Locate the cell with the specified text and output its [x, y] center coordinate. 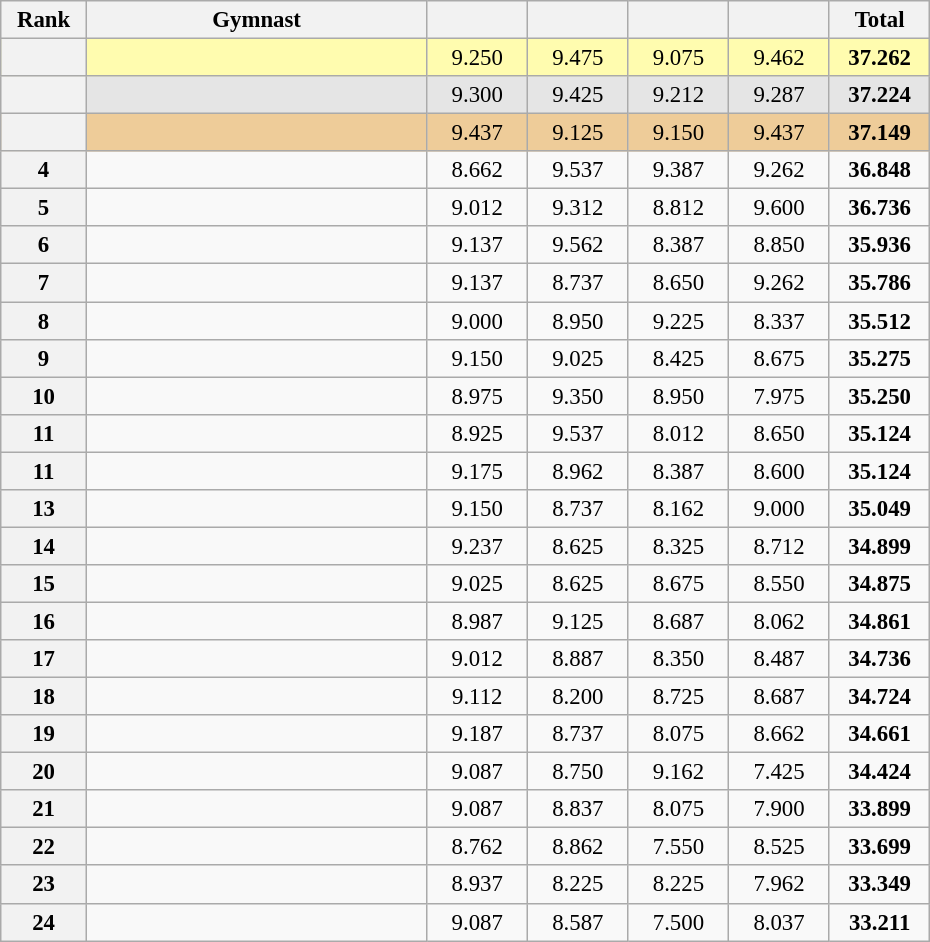
9.075 [678, 58]
24 [44, 922]
34.861 [880, 621]
7 [44, 283]
17 [44, 659]
7.500 [678, 922]
8.600 [780, 471]
9.350 [578, 396]
33.349 [880, 885]
9.187 [478, 734]
8.987 [478, 621]
Gymnast [256, 20]
8.712 [780, 546]
35.786 [880, 283]
13 [44, 509]
4 [44, 170]
8.037 [780, 922]
9.600 [780, 208]
9.112 [478, 697]
9.387 [678, 170]
Rank [44, 20]
34.424 [880, 772]
8.487 [780, 659]
33.699 [880, 847]
8.750 [578, 772]
37.224 [880, 95]
16 [44, 621]
35.936 [880, 245]
9.312 [578, 208]
34.736 [880, 659]
8.850 [780, 245]
9.425 [578, 95]
9.462 [780, 58]
37.262 [880, 58]
8.725 [678, 697]
14 [44, 546]
9.287 [780, 95]
6 [44, 245]
8.887 [578, 659]
9.212 [678, 95]
5 [44, 208]
22 [44, 847]
9.475 [578, 58]
34.899 [880, 546]
18 [44, 697]
7.550 [678, 847]
36.736 [880, 208]
8.812 [678, 208]
7.425 [780, 772]
9.300 [478, 95]
8.762 [478, 847]
9.175 [478, 471]
8.550 [780, 584]
9.225 [678, 321]
9.250 [478, 58]
9.562 [578, 245]
10 [44, 396]
37.149 [880, 133]
35.512 [880, 321]
8.325 [678, 546]
21 [44, 809]
8.012 [678, 433]
8.837 [578, 809]
8.587 [578, 922]
9.162 [678, 772]
7.975 [780, 396]
34.875 [880, 584]
35.275 [880, 358]
15 [44, 584]
8.962 [578, 471]
8.525 [780, 847]
Total [880, 20]
7.962 [780, 885]
9.237 [478, 546]
33.899 [880, 809]
36.848 [880, 170]
8.925 [478, 433]
8.937 [478, 885]
19 [44, 734]
7.900 [780, 809]
8.337 [780, 321]
8.350 [678, 659]
23 [44, 885]
8.062 [780, 621]
35.250 [880, 396]
20 [44, 772]
34.724 [880, 697]
9 [44, 358]
8.425 [678, 358]
8.862 [578, 847]
8 [44, 321]
34.661 [880, 734]
8.975 [478, 396]
8.200 [578, 697]
33.211 [880, 922]
35.049 [880, 509]
8.162 [678, 509]
